Find where the given text appears and provide that cell's center as (X, Y) coordinate. 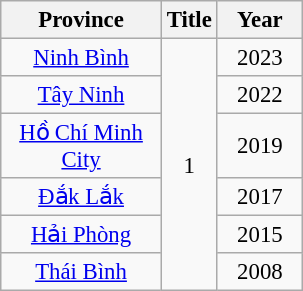
Title (189, 20)
Đắk Lắk (82, 197)
2023 (260, 58)
2015 (260, 235)
Year (260, 20)
2022 (260, 95)
Hồ Chí Minh City (82, 146)
Hải Phòng (82, 235)
Ninh Bình (82, 58)
Tây Ninh (82, 95)
Province (82, 20)
2017 (260, 197)
2019 (260, 146)
